Scan for the cell matching the given text and deliver its [x, y] coordinate at center. 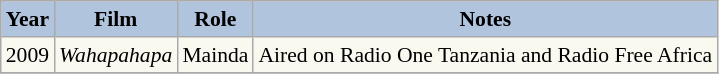
Year [28, 19]
Aired on Radio One Tanzania and Radio Free Africa [485, 55]
Notes [485, 19]
Mainda [215, 55]
Role [215, 19]
Film [116, 19]
2009 [28, 55]
Wahapahapa [116, 55]
